Pinpoint the cell where the given text exists, returning its (X, Y) midpoint coordinate. 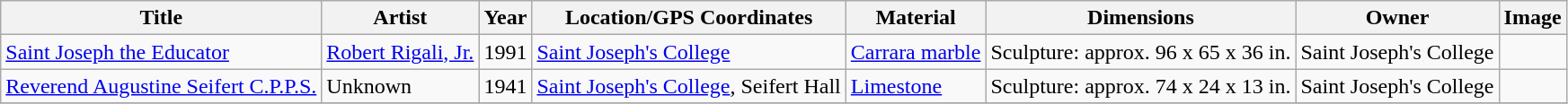
Dimensions (1141, 18)
Reverend Augustine Seifert C.P.P.S. (162, 86)
Saint Joseph the Educator (162, 52)
Carrara marble (916, 52)
Sculpture: approx. 74 x 24 x 13 in. (1141, 86)
1941 (505, 86)
1991 (505, 52)
Year (505, 18)
Robert Rigali, Jr. (401, 52)
Material (916, 18)
Unknown (401, 86)
Artist (401, 18)
Owner (1397, 18)
Sculpture: approx. 96 x 65 x 36 in. (1141, 52)
Limestone (916, 86)
Location/GPS Coordinates (688, 18)
Image (1533, 18)
Saint Joseph's College, Seifert Hall (688, 86)
Title (162, 18)
